Identify which cell holds the provided text, then report its (x, y) central coordinate. 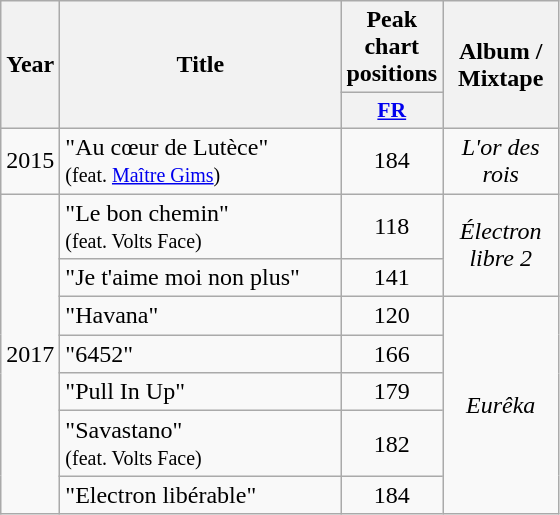
"Havana" (200, 316)
Peak chart positions (392, 47)
Album / Mixtape (501, 65)
182 (392, 444)
"Electron libérable" (200, 495)
"Je t'aime moi non plus" (200, 278)
141 (392, 278)
166 (392, 354)
"6452" (200, 354)
L'or des rois (501, 160)
2015 (30, 160)
179 (392, 392)
2017 (30, 354)
Title (200, 65)
"Au cœur de Lutèce"(feat. Maître Gims) (200, 160)
118 (392, 226)
Year (30, 65)
"Savastano"(feat. Volts Face) (200, 444)
120 (392, 316)
FR (392, 111)
"Pull In Up" (200, 392)
Électron libre 2 (501, 246)
Eurêka (501, 406)
"Le bon chemin"(feat. Volts Face) (200, 226)
